Output the (x, y) coordinate of the center of the cell containing the given text.  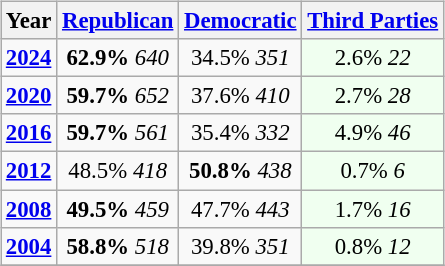
34.5% 351 (240, 58)
2004 (29, 246)
Democratic (240, 21)
37.6% 410 (240, 96)
2024 (29, 58)
1.7% 16 (373, 209)
2008 (29, 209)
62.9% 640 (118, 58)
2.7% 28 (373, 96)
4.9% 46 (373, 133)
47.7% 443 (240, 209)
Third Parties (373, 21)
Republican (118, 21)
59.7% 652 (118, 96)
2.6% 22 (373, 58)
2020 (29, 96)
Year (29, 21)
50.8% 438 (240, 171)
2016 (29, 133)
59.7% 561 (118, 133)
0.8% 12 (373, 246)
39.8% 351 (240, 246)
58.8% 518 (118, 246)
48.5% 418 (118, 171)
0.7% 6 (373, 171)
35.4% 332 (240, 133)
2012 (29, 171)
49.5% 459 (118, 209)
